Extract the (x, y) coordinate from the center of the cell holding the provided text.  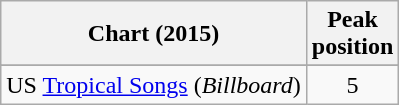
5 (352, 85)
Chart (2015) (154, 34)
US Tropical Songs (Billboard) (154, 85)
Peakposition (352, 34)
